For the text-containing cell, return its midpoint in [x, y] coordinate format. 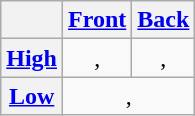
Back [164, 20]
High [32, 58]
Low [32, 96]
Front [98, 20]
